Return [x, y] of the center of cell containing provided text 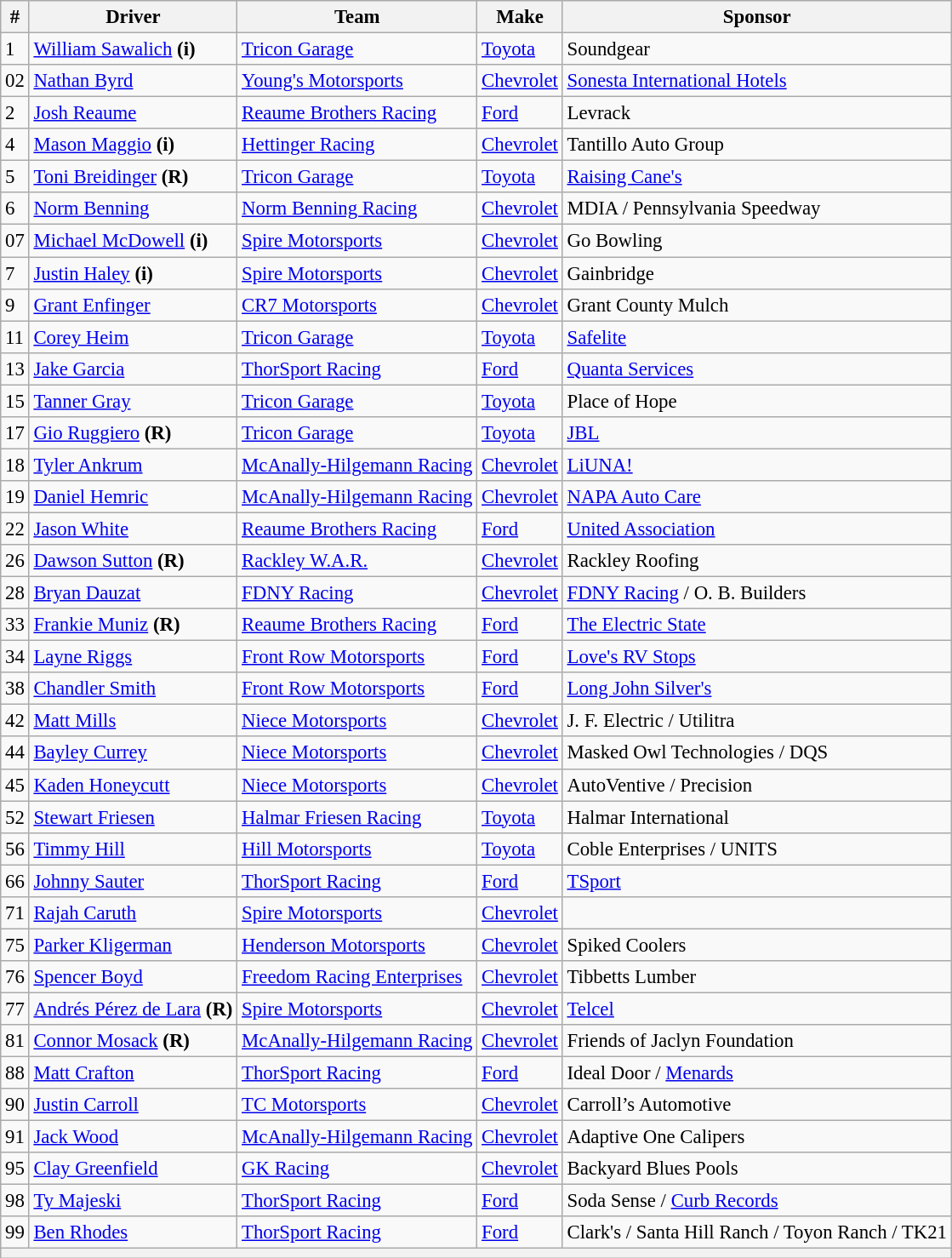
56 [15, 849]
The Electric State [757, 625]
Soda Sense / Curb Records [757, 1201]
11 [15, 337]
LiUNA! [757, 465]
7 [15, 273]
Rackley Roofing [757, 561]
9 [15, 305]
Levrack [757, 113]
91 [15, 1137]
Rajah Caruth [133, 913]
71 [15, 913]
Matt Mills [133, 721]
76 [15, 977]
77 [15, 1009]
Rackley W.A.R. [357, 561]
Sonesta International Hotels [757, 81]
Michael McDowell (i) [133, 241]
Ideal Door / Menards [757, 1073]
Spencer Boyd [133, 977]
Love's RV Stops [757, 657]
Tanner Gray [133, 401]
Coble Enterprises / UNITS [757, 849]
Safelite [757, 337]
88 [15, 1073]
26 [15, 561]
Go Bowling [757, 241]
Grant Enfinger [133, 305]
# [15, 17]
Long John Silver's [757, 689]
99 [15, 1233]
Jack Wood [133, 1137]
42 [15, 721]
13 [15, 369]
Freedom Racing Enterprises [357, 977]
JBL [757, 433]
TC Motorsports [357, 1105]
Adaptive One Calipers [757, 1137]
Tantillo Auto Group [757, 145]
Timmy Hill [133, 849]
Tibbetts Lumber [757, 977]
Make [520, 17]
34 [15, 657]
Driver [133, 17]
CR7 Motorsports [357, 305]
Place of Hope [757, 401]
Parker Kligerman [133, 945]
44 [15, 753]
95 [15, 1169]
Carroll’s Automotive [757, 1105]
Hill Motorsports [357, 849]
Layne Riggs [133, 657]
Justin Carroll [133, 1105]
FDNY Racing / O. B. Builders [757, 593]
22 [15, 529]
Jason White [133, 529]
Dawson Sutton (R) [133, 561]
Ty Majeski [133, 1201]
AutoVentive / Precision [757, 785]
Daniel Hemric [133, 497]
19 [15, 497]
75 [15, 945]
Gainbridge [757, 273]
90 [15, 1105]
Masked Owl Technologies / DQS [757, 753]
Tyler Ankrum [133, 465]
33 [15, 625]
Johnny Sauter [133, 881]
Bryan Dauzat [133, 593]
Soundgear [757, 49]
Raising Cane's [757, 177]
52 [15, 817]
02 [15, 81]
Friends of Jaclyn Foundation [757, 1041]
98 [15, 1201]
15 [15, 401]
Quanta Services [757, 369]
MDIA / Pennsylvania Speedway [757, 209]
Henderson Motorsports [357, 945]
Chandler Smith [133, 689]
38 [15, 689]
6 [15, 209]
28 [15, 593]
66 [15, 881]
Halmar Friesen Racing [357, 817]
Norm Benning [133, 209]
NAPA Auto Care [757, 497]
Telcel [757, 1009]
2 [15, 113]
Stewart Friesen [133, 817]
81 [15, 1041]
17 [15, 433]
Grant County Mulch [757, 305]
Jake Garcia [133, 369]
Josh Reaume [133, 113]
Norm Benning Racing [357, 209]
Andrés Pérez de Lara (R) [133, 1009]
Hettinger Racing [357, 145]
07 [15, 241]
Young's Motorsports [357, 81]
Sponsor [757, 17]
Halmar International [757, 817]
Gio Ruggiero (R) [133, 433]
J. F. Electric / Utilitra [757, 721]
United Association [757, 529]
Kaden Honeycutt [133, 785]
Frankie Muniz (R) [133, 625]
William Sawalich (i) [133, 49]
1 [15, 49]
5 [15, 177]
Matt Crafton [133, 1073]
Clay Greenfield [133, 1169]
Team [357, 17]
Clark's / Santa Hill Ranch / Toyon Ranch / TK21 [757, 1233]
GK Racing [357, 1169]
Corey Heim [133, 337]
Justin Haley (i) [133, 273]
Spiked Coolers [757, 945]
Mason Maggio (i) [133, 145]
Toni Breidinger (R) [133, 177]
Connor Mosack (R) [133, 1041]
18 [15, 465]
TSport [757, 881]
Ben Rhodes [133, 1233]
45 [15, 785]
Nathan Byrd [133, 81]
4 [15, 145]
Bayley Currey [133, 753]
FDNY Racing [357, 593]
Backyard Blues Pools [757, 1169]
